Search for the cell housing the specified text and yield its [X, Y] center coordinate. 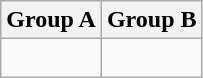
Group A [52, 20]
Group B [152, 20]
